Detect which cell encompasses the target text, then output its [x, y] center coordinate. 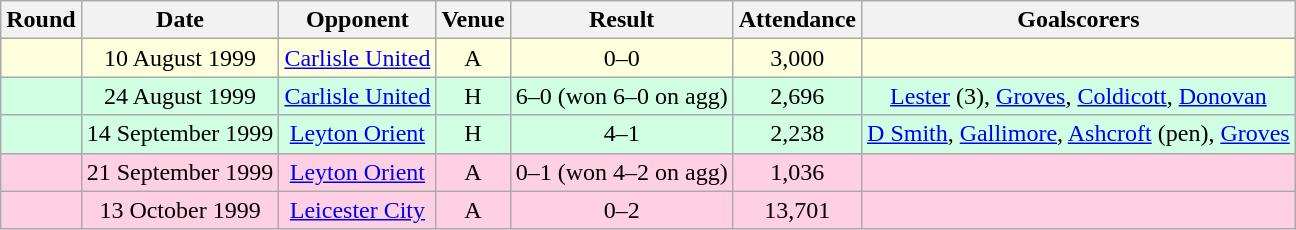
Venue [473, 20]
4–1 [622, 134]
3,000 [797, 58]
Leicester City [358, 210]
0–2 [622, 210]
2,238 [797, 134]
2,696 [797, 96]
0–1 (won 4–2 on agg) [622, 172]
21 September 1999 [180, 172]
0–0 [622, 58]
13 October 1999 [180, 210]
13,701 [797, 210]
Opponent [358, 20]
6–0 (won 6–0 on agg) [622, 96]
14 September 1999 [180, 134]
10 August 1999 [180, 58]
Lester (3), Groves, Coldicott, Donovan [1079, 96]
Date [180, 20]
Result [622, 20]
1,036 [797, 172]
Round [41, 20]
24 August 1999 [180, 96]
Goalscorers [1079, 20]
Attendance [797, 20]
D Smith, Gallimore, Ashcroft (pen), Groves [1079, 134]
